Output the [X, Y] coordinate of the center of the cell containing the given text.  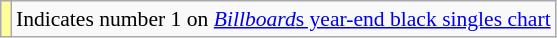
Indicates number 1 on Billboards year-end black singles chart [284, 19]
